Provide the (x, y) coordinate of the cell's center where the given text is located.  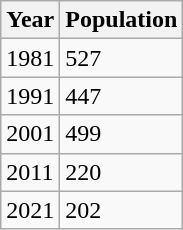
1981 (30, 58)
499 (122, 134)
2011 (30, 172)
Year (30, 20)
2001 (30, 134)
202 (122, 210)
1991 (30, 96)
Population (122, 20)
220 (122, 172)
527 (122, 58)
447 (122, 96)
2021 (30, 210)
